Locate the cell with the specified text and output its [X, Y] center coordinate. 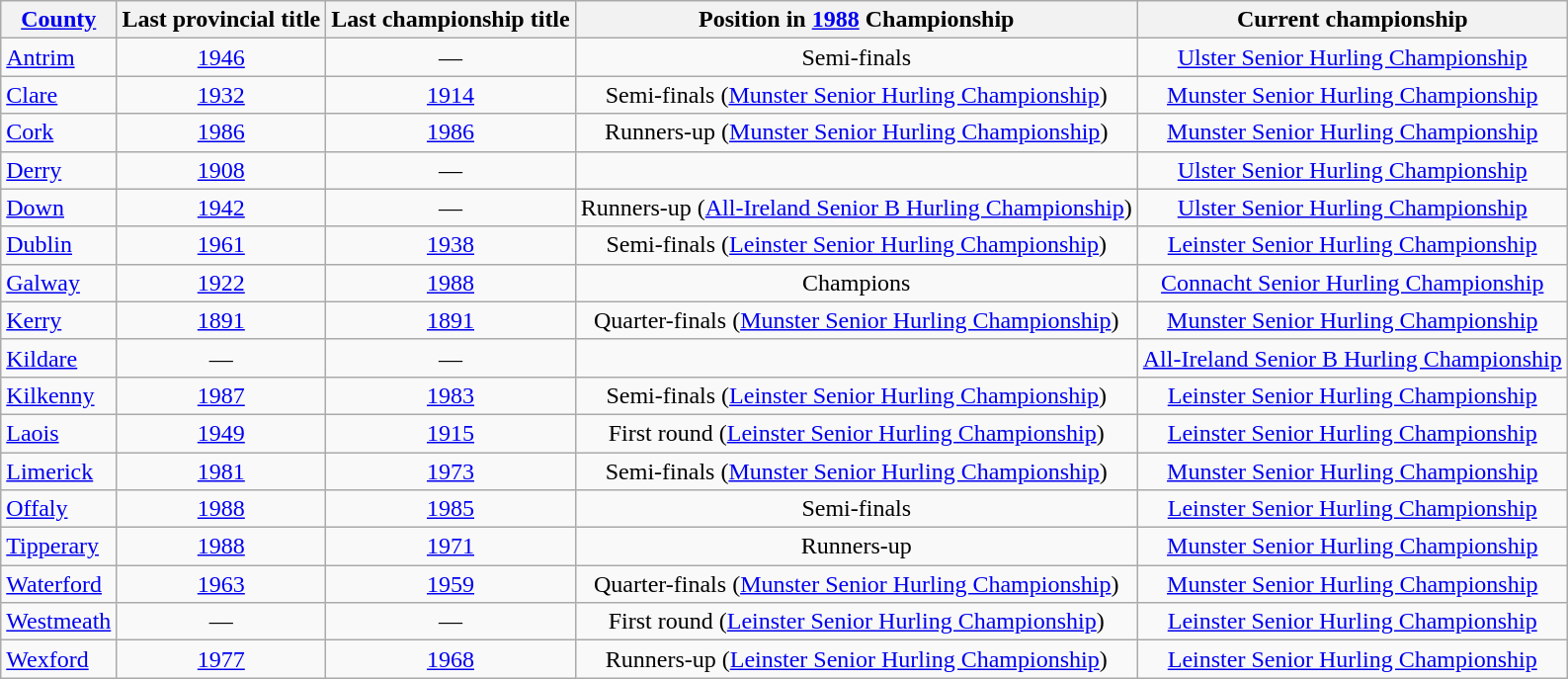
1915 [451, 433]
Cork [59, 132]
Down [59, 208]
1987 [221, 395]
Wexford [59, 659]
Connacht Senior Hurling Championship [1352, 283]
1973 [451, 471]
1959 [451, 584]
1977 [221, 659]
Runners-up [856, 547]
Runners-up (Munster Senior Hurling Championship) [856, 132]
Offaly [59, 509]
Clare [59, 95]
Laois [59, 433]
1968 [451, 659]
1949 [221, 433]
Kildare [59, 358]
Kerry [59, 320]
Waterford [59, 584]
Limerick [59, 471]
Runners-up (Leinster Senior Hurling Championship) [856, 659]
County [59, 20]
1971 [451, 547]
1932 [221, 95]
1938 [451, 245]
Current championship [1352, 20]
1942 [221, 208]
1908 [221, 170]
1963 [221, 584]
Last championship title [451, 20]
Runners-up (All-Ireland Senior B Hurling Championship) [856, 208]
Derry [59, 170]
Westmeath [59, 622]
1922 [221, 283]
Last provincial title [221, 20]
Champions [856, 283]
Kilkenny [59, 395]
Antrim [59, 57]
1961 [221, 245]
All-Ireland Senior B Hurling Championship [1352, 358]
Dublin [59, 245]
Position in 1988 Championship [856, 20]
1985 [451, 509]
1914 [451, 95]
1983 [451, 395]
1981 [221, 471]
Galway [59, 283]
Tipperary [59, 547]
1946 [221, 57]
